For the text-containing cell, return its midpoint in [x, y] coordinate format. 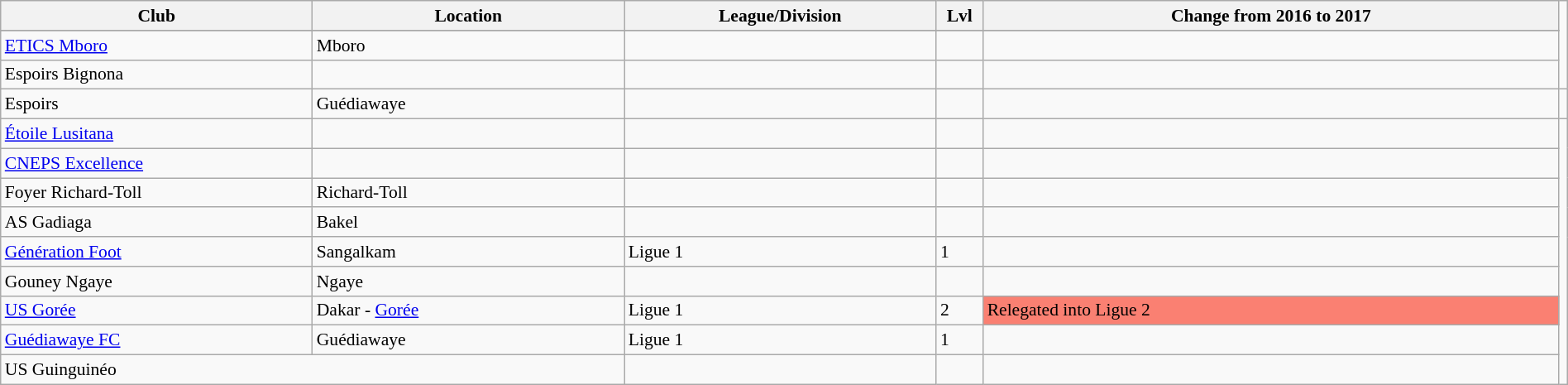
League/Division [781, 16]
Sangalkam [468, 252]
Génération Foot [157, 252]
Dakar - Gorée [468, 310]
2 [959, 310]
US Guinguinéo [313, 370]
Relegated into Ligue 2 [1272, 310]
ETICS Mboro [157, 46]
Espoirs [157, 104]
Guédiawaye FC [157, 340]
AS Gadiaga [157, 223]
Ngaye [468, 282]
Espoirs Bignona [157, 75]
CNEPS Excellence [157, 163]
Foyer Richard-Toll [157, 193]
Lvl [959, 16]
Mboro [468, 46]
Étoile Lusitana [157, 134]
Richard-Toll [468, 193]
Change from 2016 to 2017 [1272, 16]
Bakel [468, 223]
Location [468, 16]
Club [157, 16]
Gouney Ngaye [157, 282]
US Gorée [157, 310]
